From the cell containing the given text, extract its center point as [X, Y] coordinate. 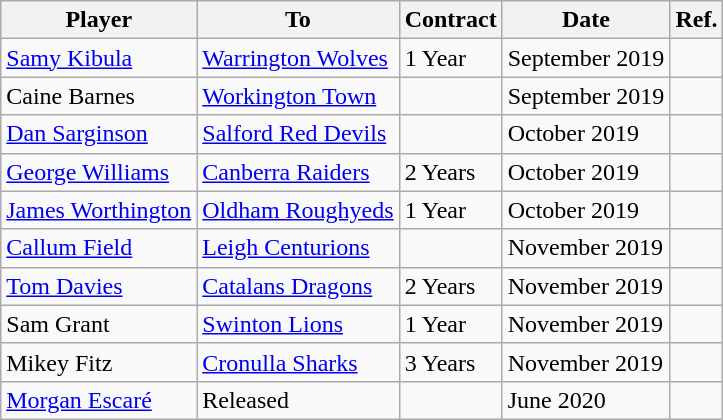
3 Years [450, 362]
Ref. [696, 20]
Mikey Fitz [99, 362]
Salford Red Devils [298, 134]
Warrington Wolves [298, 58]
Contract [450, 20]
George Williams [99, 172]
Cronulla Sharks [298, 362]
Dan Sarginson [99, 134]
Tom Davies [99, 286]
Released [298, 400]
Leigh Centurions [298, 248]
Oldham Roughyeds [298, 210]
Swinton Lions [298, 324]
Workington Town [298, 96]
Date [586, 20]
Callum Field [99, 248]
Player [99, 20]
Sam Grant [99, 324]
Caine Barnes [99, 96]
Samy Kibula [99, 58]
Canberra Raiders [298, 172]
To [298, 20]
Morgan Escaré [99, 400]
James Worthington [99, 210]
Catalans Dragons [298, 286]
June 2020 [586, 400]
